Find where the given text appears and provide that cell's center as (x, y) coordinate. 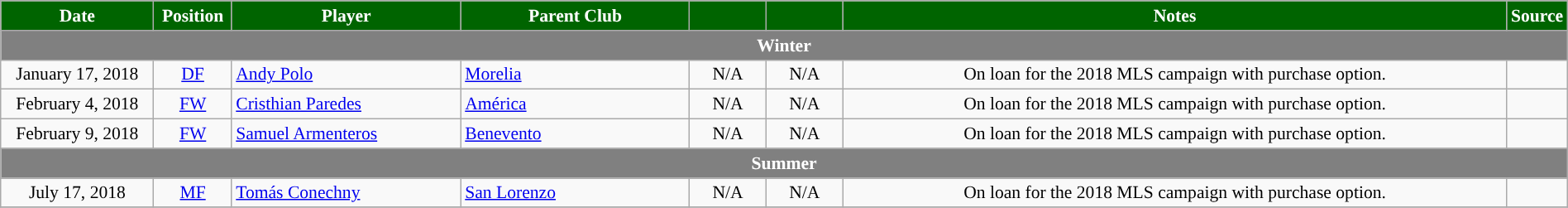
Andy Polo (346, 75)
Winter (784, 46)
DF (193, 75)
February 4, 2018 (78, 104)
Samuel Armenteros (346, 134)
Tomás Conechny (346, 193)
July 17, 2018 (78, 193)
January 17, 2018 (78, 75)
San Lorenzo (576, 193)
Notes (1174, 16)
Source (1537, 16)
Benevento (576, 134)
Summer (784, 163)
Position (193, 16)
February 9, 2018 (78, 134)
Cristhian Paredes (346, 104)
Parent Club (576, 16)
América (576, 104)
Morelia (576, 75)
MF (193, 193)
Player (346, 16)
Date (78, 16)
